Detect which cell encompasses the target text, then output its [X, Y] center coordinate. 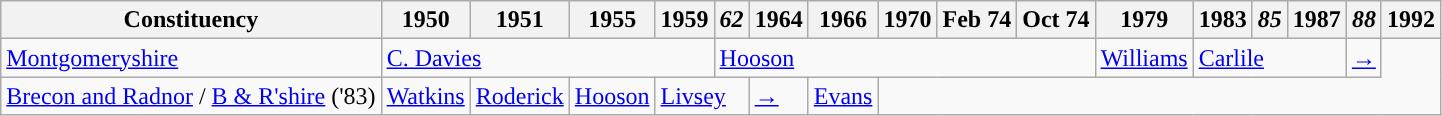
Evans [843, 96]
1955 [612, 20]
1979 [1144, 20]
1992 [1410, 20]
Constituency [191, 20]
Montgomeryshire [191, 58]
Watkins [426, 96]
88 [1364, 20]
62 [732, 20]
85 [1270, 20]
Roderick [520, 96]
Williams [1144, 58]
1964 [778, 20]
1970 [908, 20]
1959 [684, 20]
Livsey [702, 96]
1983 [1222, 20]
1951 [520, 20]
1966 [843, 20]
Feb 74 [977, 20]
Brecon and Radnor / B & R'shire ('83) [191, 96]
Carlile [1270, 58]
C. Davies [548, 58]
1987 [1316, 20]
Oct 74 [1056, 20]
1950 [426, 20]
